Determine the [x, y] coordinate at the center of the cell enclosing the given text.  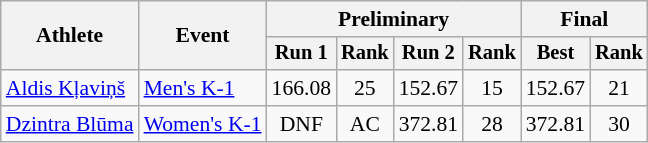
DNF [302, 124]
Athlete [70, 36]
28 [492, 124]
25 [365, 88]
166.08 [302, 88]
Women's K-1 [203, 124]
Best [556, 54]
Aldis Kļaviņš [70, 88]
30 [619, 124]
Event [203, 36]
Men's K-1 [203, 88]
Run 1 [302, 54]
AC [365, 124]
15 [492, 88]
Final [584, 19]
Preliminary [394, 19]
Dzintra Blūma [70, 124]
21 [619, 88]
Run 2 [428, 54]
